Provide the [x, y] coordinate of the cell's center where the given text is located.  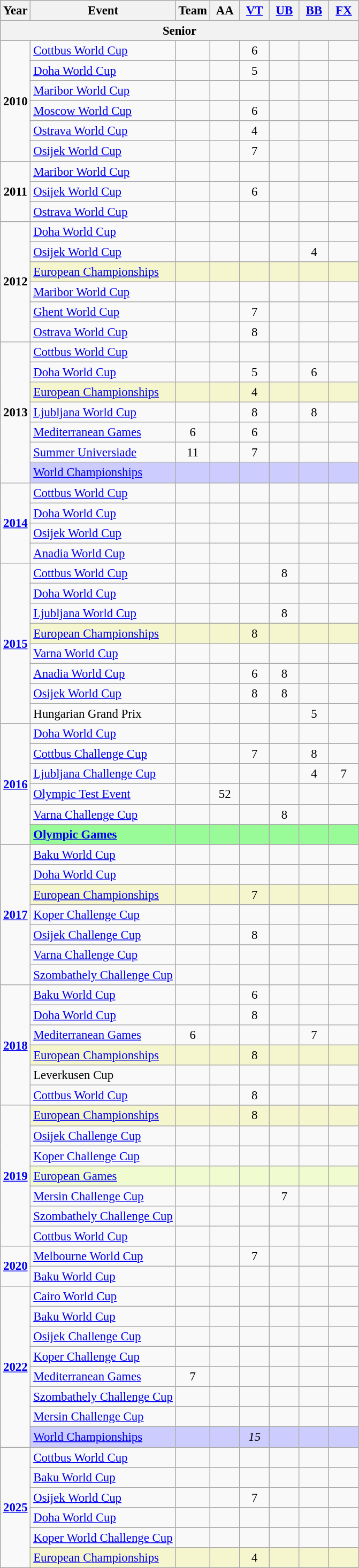
Year [16, 11]
52 [225, 794]
2025 [16, 1508]
2020 [16, 1267]
Cairo World Cup [103, 1297]
Moscow World Cup [103, 111]
2018 [16, 1045]
FX [344, 11]
Ghent World Cup [103, 312]
AA [225, 11]
Varna World Cup [103, 654]
European Games [103, 1176]
2011 [16, 191]
Melbourne World Cup [103, 1256]
2012 [16, 282]
Summer Universiade [103, 453]
2014 [16, 523]
Olympic Games [103, 834]
2015 [16, 643]
Team [193, 11]
2010 [16, 101]
Cottbus Challenge Cup [103, 754]
2017 [16, 915]
BB [314, 11]
Event [103, 11]
Leverkusen Cup [103, 1075]
Hungarian Grand Prix [103, 714]
Olympic Test Event [103, 794]
Ljubljana Challenge Cup [103, 774]
2013 [16, 413]
2022 [16, 1367]
VT [255, 11]
11 [193, 453]
2016 [16, 784]
2019 [16, 1176]
15 [255, 1437]
Senior [180, 31]
UB [285, 11]
Koper World Challenge Cup [103, 1538]
